Provide the [X, Y] coordinate of the cell's center where the given text is located.  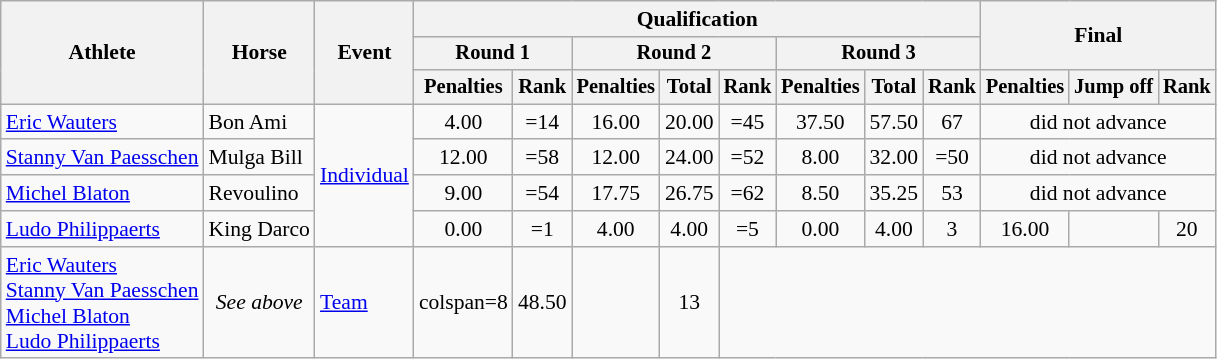
Mulga Bill [260, 158]
Event [364, 52]
Michel Blaton [102, 193]
Qualification [698, 19]
=5 [748, 229]
Jump off [1114, 87]
=1 [542, 229]
35.25 [894, 193]
Bon Ami [260, 122]
20.00 [690, 122]
8.50 [820, 193]
24.00 [690, 158]
32.00 [894, 158]
13 [690, 303]
Final [1098, 36]
Revoulino [260, 193]
Ludo Philippaerts [102, 229]
Eric WautersStanny Van PaesschenMichel BlatonLudo Philippaerts [102, 303]
Round 1 [493, 54]
=45 [748, 122]
Individual [364, 175]
=52 [748, 158]
See above [260, 303]
53 [952, 193]
Round 3 [878, 54]
colspan=8 [464, 303]
Round 2 [674, 54]
37.50 [820, 122]
=62 [748, 193]
26.75 [690, 193]
=58 [542, 158]
=14 [542, 122]
67 [952, 122]
Horse [260, 52]
57.50 [894, 122]
8.00 [820, 158]
48.50 [542, 303]
=50 [952, 158]
=54 [542, 193]
17.75 [616, 193]
9.00 [464, 193]
Stanny Van Paesschen [102, 158]
Eric Wauters [102, 122]
Athlete [102, 52]
3 [952, 229]
Team [364, 303]
King Darco [260, 229]
20 [1187, 229]
